Pinpoint the cell where the given text exists, returning its (x, y) midpoint coordinate. 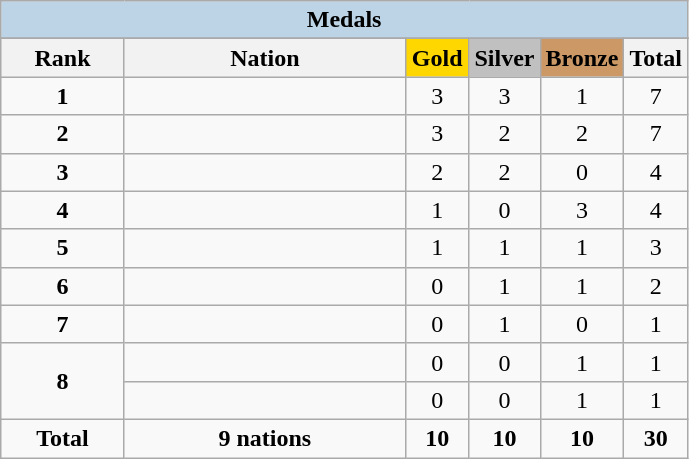
Medals (344, 20)
Nation (264, 58)
8 (63, 381)
30 (656, 438)
Silver (504, 58)
6 (63, 286)
Bronze (582, 58)
5 (63, 248)
9 nations (264, 438)
Gold (437, 58)
Rank (63, 58)
